Locate the cell with the specified text and output its (X, Y) center coordinate. 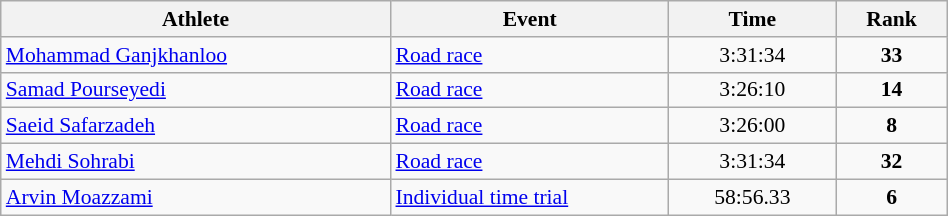
6 (892, 197)
Mehdi Sohrabi (196, 162)
14 (892, 90)
Samad Pourseyedi (196, 90)
Rank (892, 19)
3:26:00 (752, 126)
Saeid Safarzadeh (196, 126)
Athlete (196, 19)
3:26:10 (752, 90)
8 (892, 126)
Arvin Moazzami (196, 197)
32 (892, 162)
Individual time trial (529, 197)
Event (529, 19)
Mohammad Ganjkhanloo (196, 55)
58:56.33 (752, 197)
33 (892, 55)
Time (752, 19)
